Return the [X, Y] coordinate for the center point of the cell that contains the specified text.  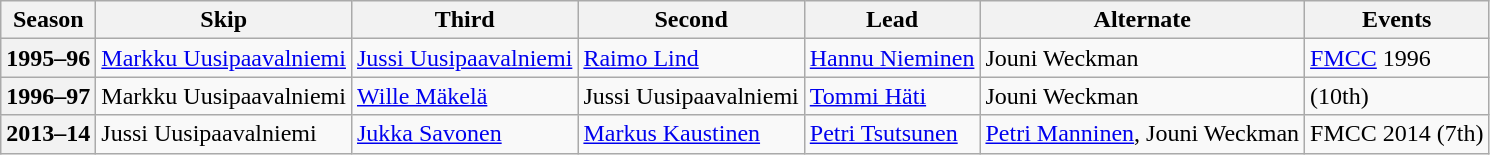
Tommi Häti [892, 96]
2013–14 [48, 134]
Raimo Lind [691, 58]
Alternate [1142, 20]
(10th) [1397, 96]
Events [1397, 20]
Markus Kaustinen [691, 134]
1996–97 [48, 96]
Lead [892, 20]
Wille Mäkelä [464, 96]
Jukka Savonen [464, 134]
1995–96 [48, 58]
Skip [224, 20]
Petri Manninen, Jouni Weckman [1142, 134]
Second [691, 20]
FMCC 2014 (7th) [1397, 134]
FMCC 1996 [1397, 58]
Petri Tsutsunen [892, 134]
Season [48, 20]
Third [464, 20]
Hannu Nieminen [892, 58]
